Extract the [X, Y] coordinate from the center of the cell holding the provided text.  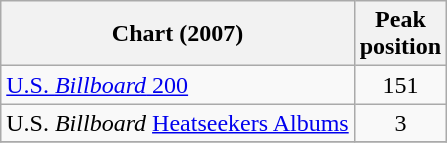
Chart (2007) [178, 34]
U.S. Billboard 200 [178, 85]
Peakposition [400, 34]
3 [400, 123]
U.S. Billboard Heatseekers Albums [178, 123]
151 [400, 85]
